Search for the cell housing the specified text and yield its [x, y] center coordinate. 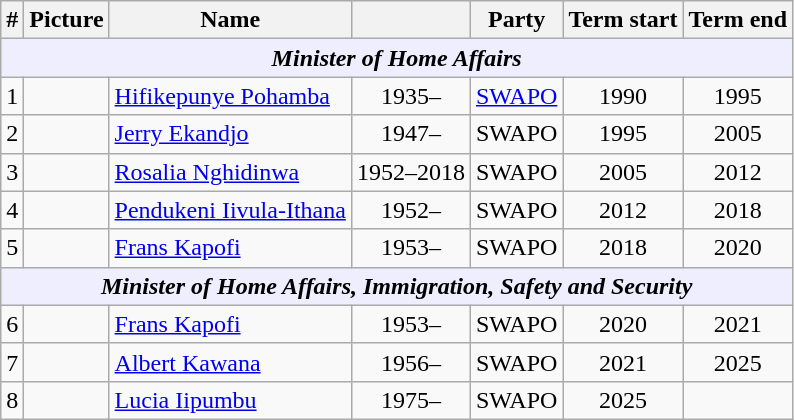
6 [12, 324]
5 [12, 248]
1952–2018 [410, 172]
Minister of Home Affairs [397, 58]
Lucia Iipumbu [230, 400]
Term end [738, 20]
Term start [623, 20]
4 [12, 210]
1975– [410, 400]
Name [230, 20]
Party [516, 20]
7 [12, 362]
1990 [623, 96]
1952– [410, 210]
Picture [66, 20]
3 [12, 172]
# [12, 20]
Jerry Ekandjo [230, 134]
2 [12, 134]
Minister of Home Affairs, Immigration, Safety and Security [397, 286]
1935– [410, 96]
Albert Kawana [230, 362]
1956– [410, 362]
1947– [410, 134]
8 [12, 400]
1 [12, 96]
Rosalia Nghidinwa [230, 172]
Pendukeni Iivula-Ithana [230, 210]
Hifikepunye Pohamba [230, 96]
